Provide the [X, Y] coordinate of the cell's center where the given text is located.  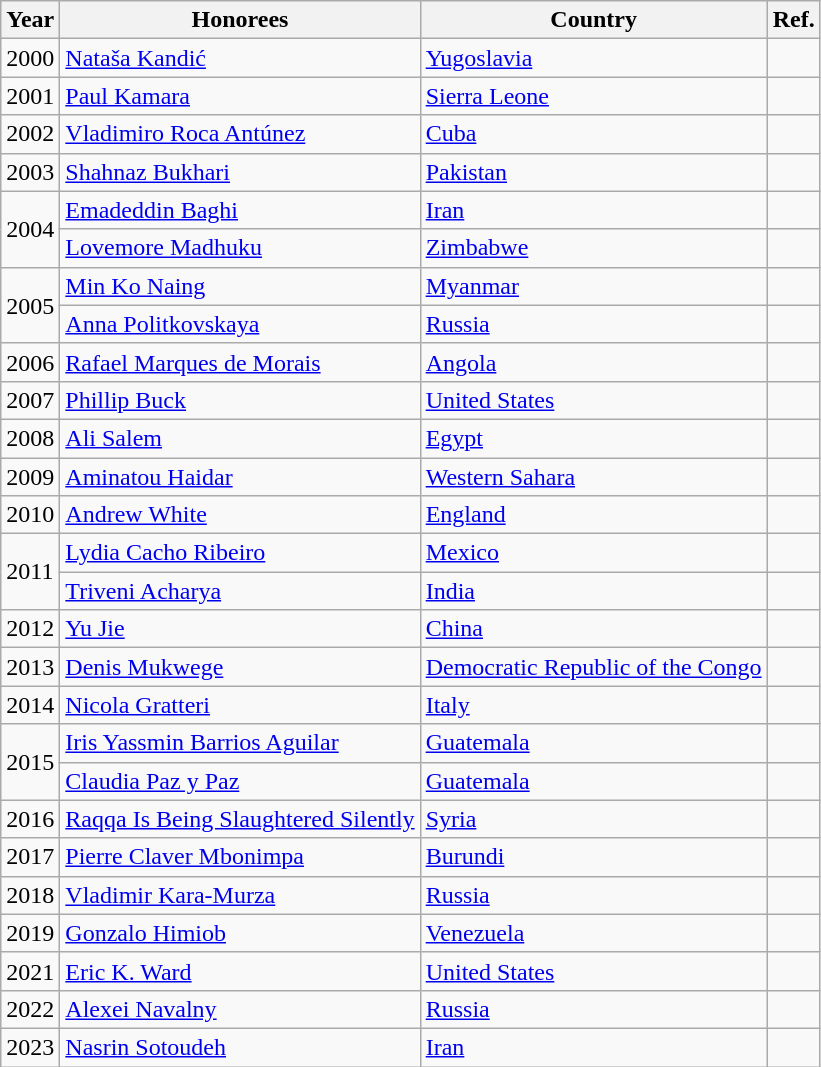
Nicola Gratteri [240, 705]
2009 [30, 477]
Ref. [794, 20]
Pierre Claver Mbonimpa [240, 857]
Anna Politkovskaya [240, 324]
Year [30, 20]
Nasrin Sotoudeh [240, 1047]
2008 [30, 438]
Cuba [594, 134]
2011 [30, 572]
Zimbabwe [594, 248]
2003 [30, 172]
Vladimir Kara-Murza [240, 895]
Emadeddin Baghi [240, 210]
Democratic Republic of the Congo [594, 667]
2016 [30, 819]
Raqqa Is Being Slaughtered Silently [240, 819]
Egypt [594, 438]
Mexico [594, 553]
2006 [30, 362]
Andrew White [240, 515]
Syria [594, 819]
Venezuela [594, 933]
Min Ko Naing [240, 286]
Burundi [594, 857]
Eric K. Ward [240, 971]
2007 [30, 400]
Pakistan [594, 172]
Sierra Leone [594, 96]
2015 [30, 762]
England [594, 515]
2004 [30, 229]
Vladimiro Roca Antúnez [240, 134]
2012 [30, 629]
Shahnaz Bukhari [240, 172]
2010 [30, 515]
Italy [594, 705]
Lovemore Madhuku [240, 248]
Claudia Paz y Paz [240, 781]
Aminatou Haidar [240, 477]
China [594, 629]
India [594, 591]
Yu Jie [240, 629]
Phillip Buck [240, 400]
Rafael Marques de Morais [240, 362]
2022 [30, 1009]
Nataša Kandić [240, 58]
Ali Salem [240, 438]
2017 [30, 857]
2018 [30, 895]
2001 [30, 96]
2005 [30, 305]
2000 [30, 58]
Myanmar [594, 286]
Alexei Navalny [240, 1009]
Paul Kamara [240, 96]
2023 [30, 1047]
Gonzalo Himiob [240, 933]
Lydia Cacho Ribeiro [240, 553]
2014 [30, 705]
Western Sahara [594, 477]
Country [594, 20]
Triveni Acharya [240, 591]
Yugoslavia [594, 58]
2002 [30, 134]
Angola [594, 362]
Iris Yassmin Barrios Aguilar [240, 743]
2013 [30, 667]
2021 [30, 971]
Honorees [240, 20]
2019 [30, 933]
Denis Mukwege [240, 667]
